Locate the cell with the specified text and output its (X, Y) center coordinate. 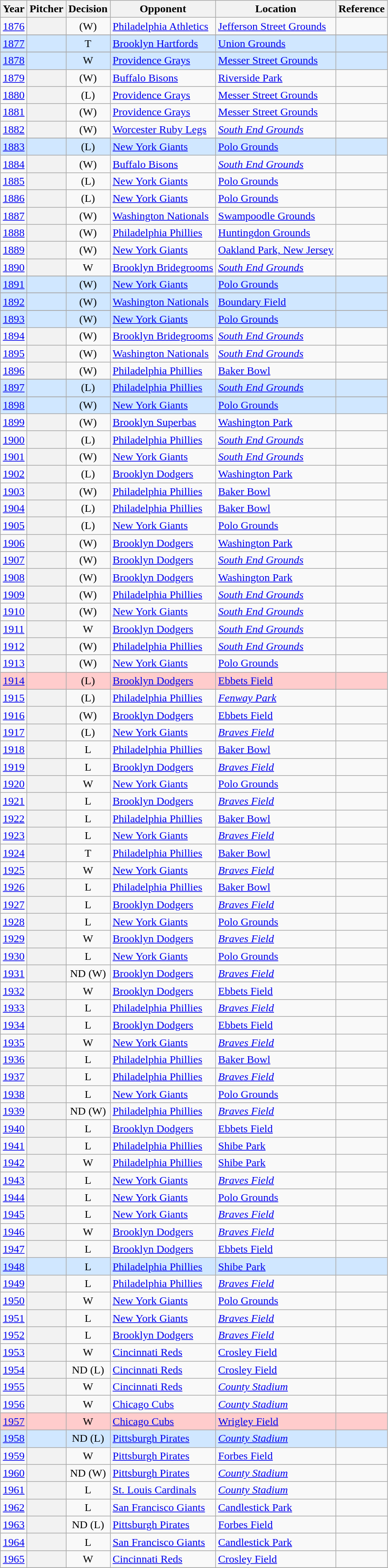
1947 (14, 1249)
1965 (14, 1559)
1893 (14, 319)
1895 (14, 353)
1927 (14, 905)
Fenway Park (276, 698)
1877 (14, 43)
1907 (14, 560)
1883 (14, 147)
Boundary Field (276, 302)
1892 (14, 302)
1920 (14, 784)
1953 (14, 1353)
1946 (14, 1232)
Year (14, 9)
Pitcher (47, 9)
1901 (14, 457)
1899 (14, 422)
1932 (14, 991)
Brooklyn Superbas (163, 422)
1960 (14, 1473)
1882 (14, 129)
Worcester Ruby Legs (163, 129)
1888 (14, 233)
1913 (14, 663)
Swampoodle Grounds (276, 216)
1942 (14, 1163)
1951 (14, 1318)
1928 (14, 922)
1945 (14, 1215)
1939 (14, 1111)
1964 (14, 1542)
1933 (14, 1008)
1911 (14, 629)
1916 (14, 715)
1887 (14, 216)
1884 (14, 164)
1950 (14, 1301)
1909 (14, 595)
1898 (14, 405)
1961 (14, 1490)
1938 (14, 1094)
1958 (14, 1439)
1959 (14, 1456)
1880 (14, 95)
1937 (14, 1077)
1943 (14, 1180)
1908 (14, 577)
1941 (14, 1146)
St. Louis Cardinals (163, 1490)
1955 (14, 1387)
1900 (14, 439)
1889 (14, 250)
1879 (14, 78)
1924 (14, 853)
1934 (14, 1025)
1891 (14, 285)
Reference (361, 9)
1952 (14, 1335)
1894 (14, 336)
1956 (14, 1404)
1885 (14, 181)
Riverside Park (276, 78)
Opponent (163, 9)
1957 (14, 1421)
1902 (14, 474)
Huntingdon Grounds (276, 233)
1890 (14, 267)
1910 (14, 612)
1926 (14, 887)
1918 (14, 749)
1925 (14, 870)
1929 (14, 939)
1903 (14, 491)
1954 (14, 1370)
1923 (14, 836)
Wrigley Field (276, 1421)
1921 (14, 801)
1906 (14, 543)
1948 (14, 1266)
Decision (88, 9)
1881 (14, 112)
1930 (14, 956)
1917 (14, 732)
1915 (14, 698)
1963 (14, 1525)
Location (276, 9)
1896 (14, 371)
1935 (14, 1042)
1886 (14, 198)
Jefferson Street Grounds (276, 26)
1944 (14, 1197)
1949 (14, 1283)
1876 (14, 26)
1940 (14, 1129)
1897 (14, 388)
1919 (14, 767)
Oakland Park, New Jersey (276, 250)
1936 (14, 1060)
1912 (14, 646)
1904 (14, 509)
Philadelphia Athletics (163, 26)
1922 (14, 819)
1905 (14, 526)
1962 (14, 1507)
Union Grounds (276, 43)
1914 (14, 681)
1878 (14, 61)
Brooklyn Hartfords (163, 43)
1931 (14, 973)
